Detect which cell encompasses the target text, then output its [x, y] center coordinate. 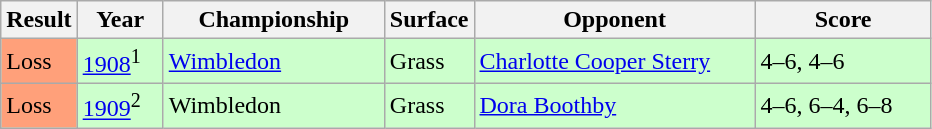
19092 [120, 106]
4–6, 6–4, 6–8 [843, 106]
Charlotte Cooper Sterry [614, 62]
Year [120, 20]
Opponent [614, 20]
Surface [429, 20]
Dora Boothby [614, 106]
Championship [274, 20]
19081 [120, 62]
4–6, 4–6 [843, 62]
Result [39, 20]
Score [843, 20]
